Locate the cell with the specified text and output its [X, Y] center coordinate. 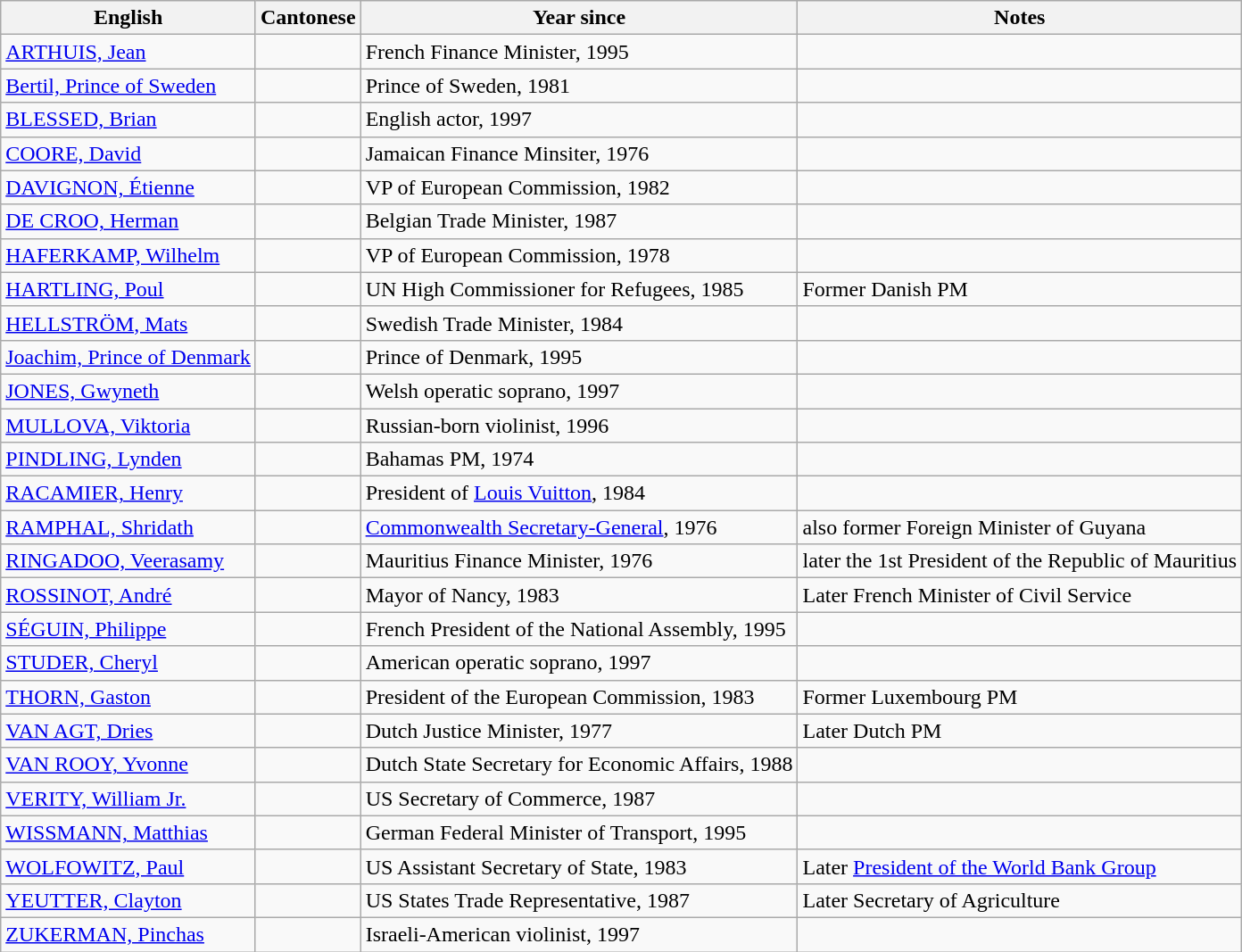
VERITY, William Jr. [128, 799]
JONES, Gwyneth [128, 391]
Commonwealth Secretary-General, 1976 [579, 527]
Dutch State Secretary for Economic Affairs, 1988 [579, 765]
DE CROO, Herman [128, 221]
Jamaican Finance Minsiter, 1976 [579, 153]
WOLFOWITZ, Paul [128, 866]
German Federal Minister of Transport, 1995 [579, 832]
Russian-born violinist, 1996 [579, 426]
French Finance Minister, 1995 [579, 52]
SÉGUIN, Philippe [128, 629]
DAVIGNON, Étienne [128, 187]
Bahamas PM, 1974 [579, 459]
PINDLING, Lynden [128, 459]
HARTLING, Poul [128, 289]
Prince of Sweden, 1981 [579, 86]
YEUTTER, Clayton [128, 900]
RACAMIER, Henry [128, 493]
Mauritius Finance Minister, 1976 [579, 561]
Later Secretary of Agriculture [1020, 900]
ROSSINOT, André [128, 595]
Later Dutch PM [1020, 731]
US States Trade Representative, 1987 [579, 900]
COORE, David [128, 153]
US Assistant Secretary of State, 1983 [579, 866]
Later French Minister of Civil Service [1020, 595]
Israeli-American violinist, 1997 [579, 934]
President of the European Commission, 1983 [579, 697]
BLESSED, Brian [128, 120]
English actor, 1997 [579, 120]
WISSMANN, Matthias [128, 832]
Cantonese [308, 18]
UN High Commissioner for Refugees, 1985 [579, 289]
THORN, Gaston [128, 697]
Former Luxembourg PM [1020, 697]
French President of the National Assembly, 1995 [579, 629]
Notes [1020, 18]
VP of European Commission, 1982 [579, 187]
Swedish Trade Minister, 1984 [579, 323]
US Secretary of Commerce, 1987 [579, 799]
Year since [579, 18]
ZUKERMAN, Pinchas [128, 934]
Prince of Denmark, 1995 [579, 357]
HELLSTRÖM, Mats [128, 323]
President of Louis Vuitton, 1984 [579, 493]
Joachim, Prince of Denmark [128, 357]
Mayor of Nancy, 1983 [579, 595]
Dutch Justice Minister, 1977 [579, 731]
RINGADOO, Veerasamy [128, 561]
Welsh operatic soprano, 1997 [579, 391]
STUDER, Cheryl [128, 663]
VAN ROOY, Yvonne [128, 765]
RAMPHAL, Shridath [128, 527]
Belgian Trade Minister, 1987 [579, 221]
VP of European Commission, 1978 [579, 255]
English [128, 18]
later the 1st President of the Republic of Mauritius [1020, 561]
also former Foreign Minister of Guyana [1020, 527]
VAN AGT, Dries [128, 731]
Bertil, Prince of Sweden [128, 86]
HAFERKAMP, Wilhelm [128, 255]
Later President of the World Bank Group [1020, 866]
ARTHUIS, Jean [128, 52]
Former Danish PM [1020, 289]
American operatic soprano, 1997 [579, 663]
MULLOVA, Viktoria [128, 426]
